Scan for the cell matching the given text and deliver its [X, Y] coordinate at center. 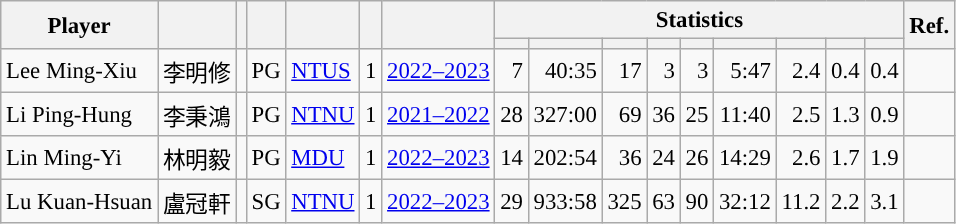
2.6 [801, 158]
3.1 [884, 202]
11:40 [746, 115]
Player [80, 25]
90 [696, 202]
69 [624, 115]
0.9 [884, 115]
11.2 [801, 202]
40:35 [565, 71]
25 [696, 115]
Lu Kuan-Hsuan [80, 202]
Ref. [929, 25]
李秉鴻 [197, 115]
MDU [323, 158]
SG [266, 202]
63 [664, 202]
933:58 [565, 202]
2.4 [801, 71]
2.2 [846, 202]
2021–2022 [438, 115]
盧冠軒 [197, 202]
1.9 [884, 158]
2.5 [801, 115]
14:29 [746, 158]
李明修 [197, 71]
Lin Ming-Yi [80, 158]
14 [512, 158]
7 [512, 71]
1.7 [846, 158]
NTUS [323, 71]
Li Ping-Hung [80, 115]
17 [624, 71]
28 [512, 115]
Statistics [700, 20]
202:54 [565, 158]
26 [696, 158]
32:12 [746, 202]
5:47 [746, 71]
林明毅 [197, 158]
1.3 [846, 115]
327:00 [565, 115]
Lee Ming-Xiu [80, 71]
29 [512, 202]
24 [664, 158]
325 [624, 202]
